Detect which cell encompasses the target text, then output its (X, Y) center coordinate. 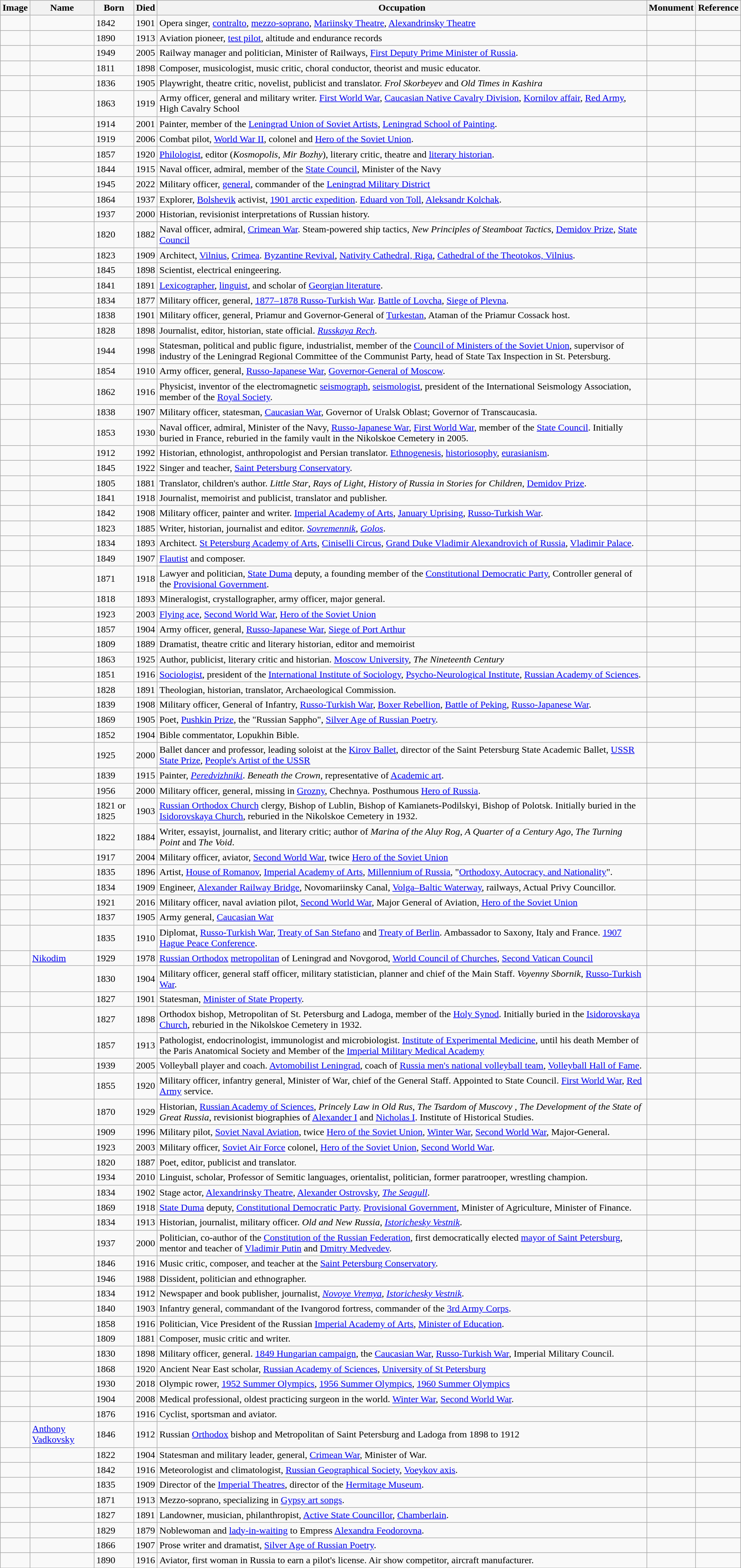
Military officer, general, commander of the Leningrad Military District (402, 184)
1879 (146, 1530)
1998 (146, 351)
1949 (114, 53)
Occupation (402, 8)
2001 (146, 124)
1944 (114, 351)
Opera singer, contralto, mezzo-soprano, Mariinsky Theatre, Alexandrinsky Theatre (402, 23)
Historian, ethnologist, anthropologist and Persian translator. Ethnogenesis, historiosophy, eurasianism. (402, 453)
Ancient Near East scholar, Russian Academy of Sciences, University of St Petersburg (402, 1369)
1818 (114, 599)
Composer, musicologist, music critic, choral conductor, theorist and music educator. (402, 68)
1821 or 1825 (114, 811)
1889 (146, 644)
Diplomat, Russo-Turkish War, Treaty of San Stefano and Treaty of Berlin. Ambassador to Saxony, Italy and France. 1907 Hague Peace Conference. (402, 938)
Anthony Vadkovsky (62, 1434)
Journalist, memoirist and publicist, translator and publisher. (402, 498)
Military officer, general. 1849 Hungarian campaign, the Caucasian War, Russo-Turkish War, Imperial Military Council. (402, 1354)
Military officer, general, missing in Grozny, Chechnya. Posthumous Hero of Russia. (402, 791)
Cyclist, sportsman and aviator. (402, 1414)
1934 (114, 1177)
1885 (146, 528)
2016 (146, 902)
Railway manager and politician, Minister of Railways, First Deputy Prime Minister of Russia. (402, 53)
1988 (146, 1278)
1876 (114, 1414)
1849 (114, 558)
2004 (146, 857)
1862 (114, 392)
Nikodim (62, 958)
Music critic, composer, and teacher at the Saint Petersburg Conservatory. (402, 1263)
Bible commentator, Lopukhin Bible. (402, 735)
Architect, Vilnius, Crimea. Byzantine Revival, Nativity Cathedral, Riga, Cathedral of the Theotokos, Vilnius. (402, 255)
Infantry general, commandant of the Ivangorod fortress, commander of the 3rd Army Corps. (402, 1308)
1914 (114, 124)
Artist, House of Romanov, Imperial Academy of Arts, Millennium of Russia, "Orthodoxy, Autocracy, and Nationality". (402, 872)
Newspaper and book publisher, journalist, Novoye Vremya, Istorichesky Vestnik. (402, 1293)
Writer, historian, journalist and editor. Sovremennik, Golos. (402, 528)
Explorer, Bolshevik activist, 1901 arctic expedition. Eduard von Toll, Aleksandr Kolchak. (402, 199)
Dissident, politician and ethnographer. (402, 1278)
Naval officer, admiral, member of the State Council, Minister of the Navy (402, 169)
Volleyball player and coach. Avtomobilist Leningrad, coach of Russia men's national volleyball team, Volleyball Hall of Fame. (402, 1066)
Military officer, general, Priamur and Governor-General of Turkestan, Ataman of the Priamur Cossack host. (402, 315)
Medical professional, oldest practicing surgeon in the world. Winter War, Second World War. (402, 1399)
Historian, journalist, military officer. Old and New Russia, Istorichesky Vestnik. (402, 1223)
Composer, music critic and writer. (402, 1339)
Lawyer and politician, State Duma deputy, a founding member of the Constitutional Democratic Party, Controller general of the Provisional Government. (402, 579)
1858 (114, 1324)
Army officer, general and military writer. First World War, Caucasian Native Cavalry Division, Kornilov affair, Red Army, High Cavalry School (402, 104)
Mineralogist, crystallographer, army officer, major general. (402, 599)
Аviation pioneer, test pilot, altitude and endurance records (402, 38)
Prose writer and dramatist, Silver Age of Russian Poetry. (402, 1545)
1939 (114, 1066)
1992 (146, 453)
Russian Orthodox metropolitan of Leningrad and Novgorod, World Council of Churches, Second Vatican Council (402, 958)
Military officer, Soviet Air Force colonel, Hero of the Soviet Union, Second World War. (402, 1147)
Naval officer, admiral, Crimean War. Steam-powered ship tactics, New Principles of Steamboat Tactics, Demidov Prize, State Council (402, 235)
Writer, essayist, journalist, and literary critic; author of Marina of the Aluy Rog, A Quarter of a Century Ago, The Turning Point and The Void. (402, 837)
1945 (114, 184)
1853 (114, 432)
Sociologist, president of the International Institute of Sociology, Psycho-Neurological Institute, Russian Academy of Sciences. (402, 674)
State Duma deputy, Constitutional Democratic Party. Provisional Government, Minister of Agriculture, Minister of Finance. (402, 1207)
Died (146, 8)
1866 (114, 1545)
Olympic rower, 1952 Summer Olympics, 1956 Summer Olympics, 1960 Summer Olympics (402, 1384)
1851 (114, 674)
Flautist and composer. (402, 558)
Statesman and military leader, general, Crimean War, Minister of War. (402, 1455)
Poet, editor, publicist and translator. (402, 1162)
1882 (146, 235)
1887 (146, 1162)
1902 (146, 1192)
Meteorologist and climatologist, Russian Geographical Society, Voeykov axis. (402, 1470)
Military officer, aviator, Second World War, twice Hero of the Soviet Union (402, 857)
1870 (114, 1112)
1844 (114, 169)
Flying ace, Second World War, Hero of the Soviet Union (402, 614)
Military officer, naval aviation pilot, Second World War, Major General of Aviation, Hero of the Soviet Union (402, 902)
Architect. St Petersburg Academy of Arts, Ciniselli Circus, Grand Duke Vladimir Alexandrovich of Russia, Vladimir Palace. (402, 543)
Military officer, General of Infantry, Russo-Turkish War, Boxer Rebellion, Battle of Peking, Russo-Japanese War. (402, 704)
Military pilot, Soviet Naval Aviation, twice Hero of the Soviet Union, Winter War, Second World War, Major-General. (402, 1132)
2022 (146, 184)
Military officer, general staff officer, military statistician, planner and chief of the Main Staff. Voyenny Sbornik, Russo-Turkish War. (402, 978)
Military officer, general, 1877–1878 Russo-Turkish War. Battle of Lovcha, Siege of Plevna. (402, 300)
Historian, revisionist interpretations of Russian history. (402, 215)
1829 (114, 1530)
Dramatist, theatre critic and literary historian, editor and memoirist (402, 644)
1884 (146, 837)
Born (114, 8)
Stage actor, Alexandrinsky Theatre, Alexander Ostrovsky, The Seagull. (402, 1192)
Statesman, Minister of State Property. (402, 999)
1868 (114, 1369)
Aviator, first woman in Russia to earn a pilot's license. Air show competitor, aircraft manufacturer. (402, 1560)
1956 (114, 791)
1811 (114, 68)
Military officer, statesman, Caucasian War, Governor of Uralsk Oblast; Governor of Transcaucasia. (402, 412)
1852 (114, 735)
2010 (146, 1177)
Reference (718, 8)
Army officer, general, Russo-Japanese War, Siege of Port Arthur (402, 629)
Army general, Caucasian War (402, 917)
Singer and teacher, Saint Petersburg Conservatory. (402, 468)
Monument (671, 8)
1946 (114, 1278)
Painter, Peredvizhniki. Beneath the Crown, representative of Academic art. (402, 776)
Journalist, editor, historian, state official. Russkaya Rech. (402, 330)
Military officer, infantry general, Minister of War, chief of the General Staff. Appointed to State Council. First World War, Red Army service. (402, 1086)
1996 (146, 1132)
Combat pilot, World War II, colonel and Hero of the Soviet Union. (402, 139)
Image (15, 8)
Author, publicist, literary critic and historian. Moscow University, The Nineteenth Century (402, 659)
Scientist, electrical eningeering. (402, 270)
1877 (146, 300)
Linguist, scholar, Professor of Semitic languages, orientalist, politician, former paratrooper, wrestling champion. (402, 1177)
1978 (146, 958)
1917 (114, 857)
Mezzo-soprano, specializing in Gypsy art songs. (402, 1500)
1922 (146, 468)
Noblewoman and lady-in-waiting to Empress Alexandra Feodorovna. (402, 1530)
2006 (146, 139)
1840 (114, 1308)
Politician, Vice President of the Russian Imperial Academy of Arts, Minister of Education. (402, 1324)
Playwright, theatre critic, novelist, publicist and translator. Frol Skorbeyev and Old Times in Kashira (402, 83)
1854 (114, 371)
Director of the Imperial Theatres, director of the Hermitage Museum. (402, 1485)
1805 (114, 483)
Translator, children's author. Little Star, Rays of Light, History of Russia in Stories for Children, Demidov Prize. (402, 483)
Military officer, painter and writer. Imperial Academy of Arts, January Uprising, Russo-Turkish War. (402, 513)
1837 (114, 917)
Painter, member of the Leningrad Union of Soviet Artists, Leningrad School of Painting. (402, 124)
Army officer, general, Russo-Japanese War, Governor-General of Moscow. (402, 371)
1896 (146, 872)
Russian Orthodox bishop and Metropolitan of Saint Petersburg and Ladoga from 1898 to 1912 (402, 1434)
Landowner, musician, philanthropist, Active State Councillor, Chamberlain. (402, 1515)
1855 (114, 1086)
Theologian, historian, translator, Archaeological Commission. (402, 689)
2008 (146, 1399)
1836 (114, 83)
Engineer, Alexander Railway Bridge, Novomariinsky Canal, Volga–Baltic Waterway, railways, Actual Privy Councillor. (402, 887)
1864 (114, 199)
2018 (146, 1384)
Name (62, 8)
Philologist, editor (Kosmopolis, Mir Bozhy), literary critic, theatre and literary historian. (402, 154)
1921 (114, 902)
Lexicographer, linguist, and scholar of Georgian literature. (402, 285)
Poet, Pushkin Prize, the "Russian Sappho", Silver Age of Russian Poetry. (402, 719)
